For the text-containing cell, return its midpoint in [X, Y] coordinate format. 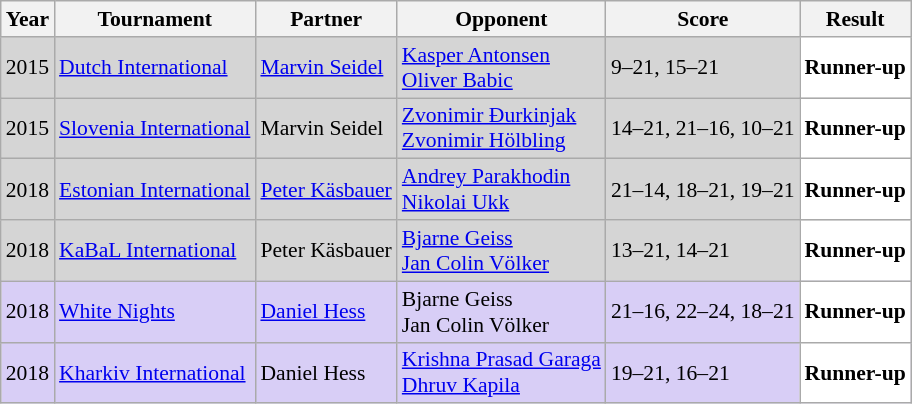
Kharkiv International [154, 372]
White Nights [154, 312]
Slovenia International [154, 128]
Opponent [502, 19]
14–21, 21–16, 10–21 [703, 128]
Score [703, 19]
Result [856, 19]
Tournament [154, 19]
Kasper Antonsen Oliver Babic [502, 68]
19–21, 16–21 [703, 372]
Year [28, 19]
Estonian International [154, 190]
9–21, 15–21 [703, 68]
Andrey Parakhodin Nikolai Ukk [502, 190]
21–16, 22–24, 18–21 [703, 312]
21–14, 18–21, 19–21 [703, 190]
Dutch International [154, 68]
Zvonimir Đurkinjak Zvonimir Hölbling [502, 128]
Krishna Prasad Garaga Dhruv Kapila [502, 372]
13–21, 14–21 [703, 250]
Partner [326, 19]
KaBaL International [154, 250]
